Provide the (x, y) coordinate of the cell's center where the given text is located.  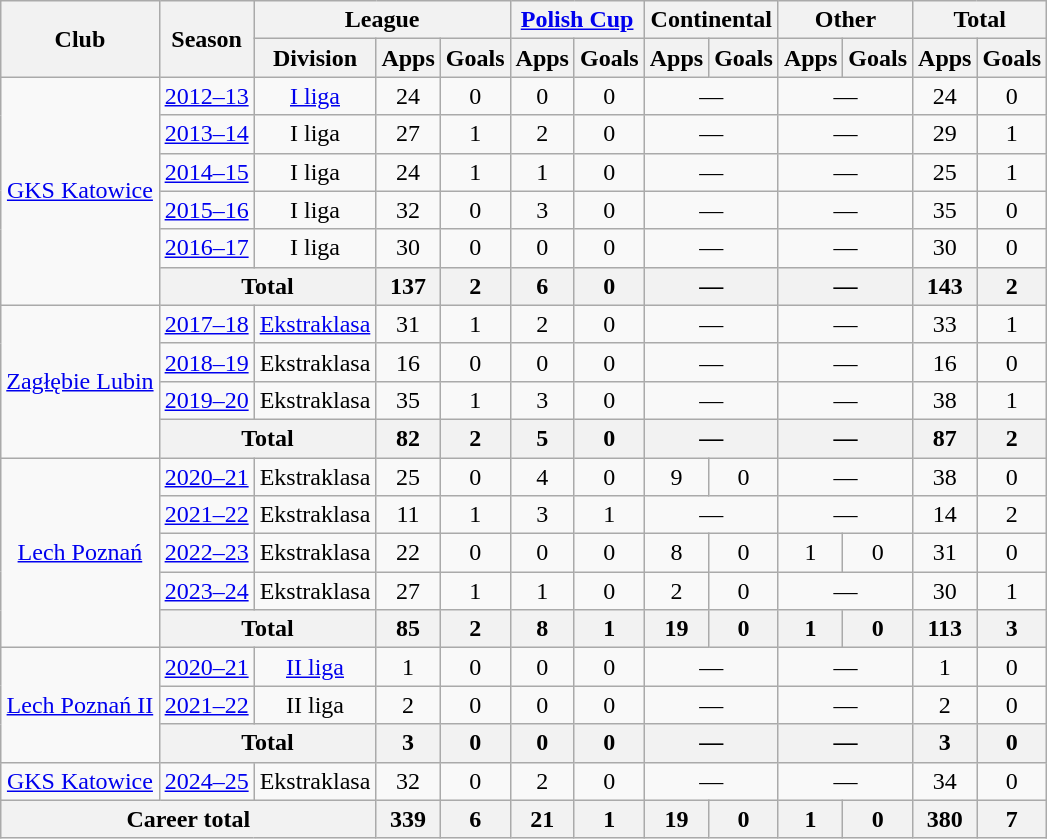
143 (945, 286)
Zagłębie Lubin (80, 381)
14 (945, 515)
2014–15 (206, 172)
380 (945, 819)
22 (408, 553)
2015–16 (206, 210)
82 (408, 438)
2017–18 (206, 324)
2022–23 (206, 553)
34 (945, 781)
33 (945, 324)
2024–25 (206, 781)
7 (1012, 819)
Club (80, 39)
85 (408, 629)
29 (945, 134)
5 (542, 438)
Polish Cup (577, 20)
Continental (711, 20)
9 (676, 477)
21 (542, 819)
Lech Poznań (80, 553)
11 (408, 515)
2019–20 (206, 400)
87 (945, 438)
Lech Poznań II (80, 705)
Season (206, 39)
Other (845, 20)
Career total (188, 819)
2018–19 (206, 362)
2012–13 (206, 96)
4 (542, 477)
2016–17 (206, 248)
137 (408, 286)
2023–24 (206, 591)
2013–14 (206, 134)
Division (315, 58)
League (382, 20)
113 (945, 629)
339 (408, 819)
